Pinpoint the cell where the given text exists, returning its (X, Y) midpoint coordinate. 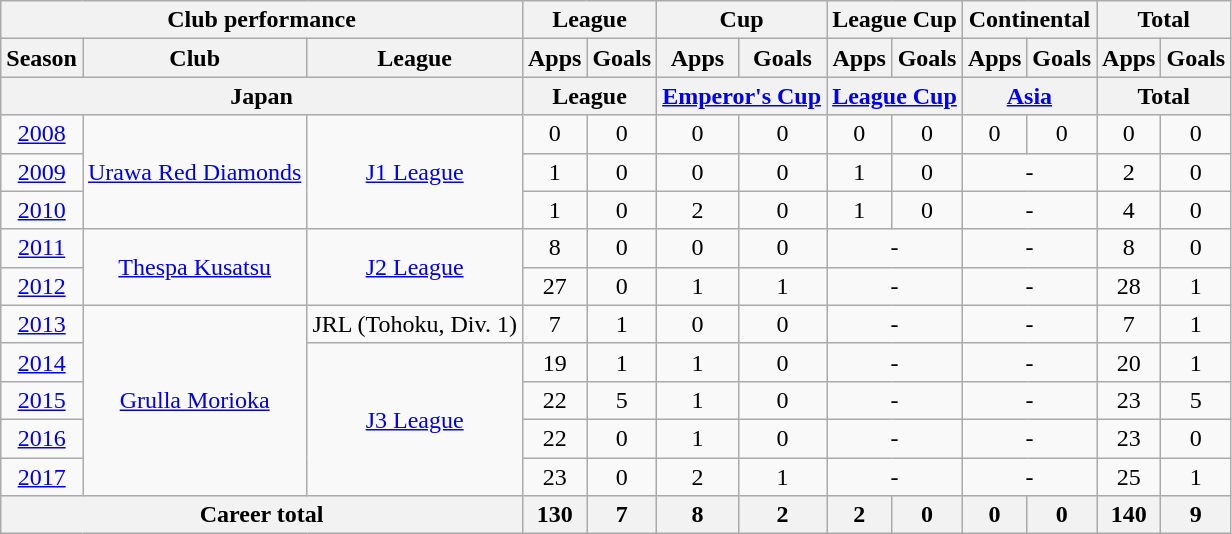
4 (1129, 210)
Season (42, 58)
Club (194, 58)
Grulla Morioka (194, 400)
J1 League (415, 172)
28 (1129, 286)
2015 (42, 400)
2011 (42, 248)
20 (1129, 362)
2010 (42, 210)
Continental (1029, 20)
27 (554, 286)
J2 League (415, 267)
2014 (42, 362)
2008 (42, 134)
2009 (42, 172)
Career total (262, 515)
Asia (1029, 96)
2017 (42, 477)
2016 (42, 438)
140 (1129, 515)
Thespa Kusatsu (194, 267)
9 (1196, 515)
130 (554, 515)
2012 (42, 286)
Club performance (262, 20)
25 (1129, 477)
J3 League (415, 419)
19 (554, 362)
Urawa Red Diamonds (194, 172)
Emperor's Cup (742, 96)
Japan (262, 96)
2013 (42, 324)
Cup (742, 20)
JRL (Tohoku, Div. 1) (415, 324)
